Identify which cell holds the provided text, then report its [X, Y] central coordinate. 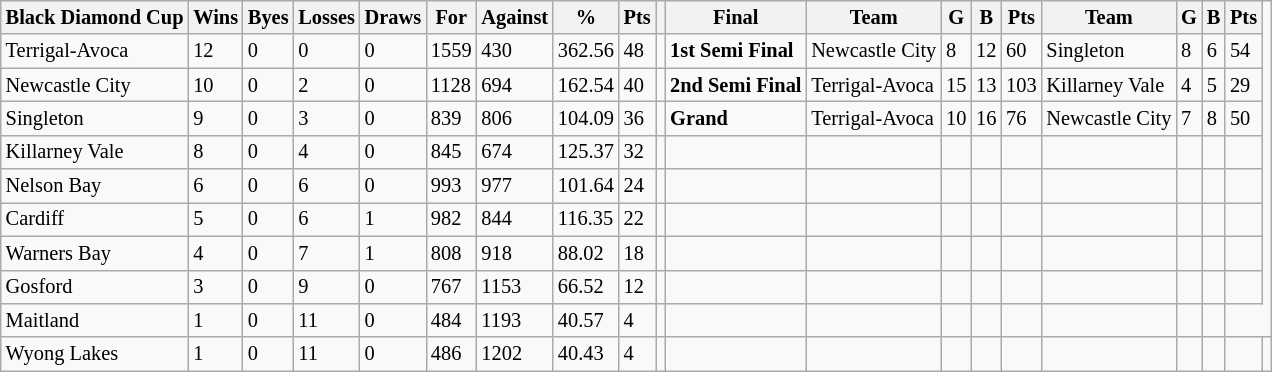
Grand [736, 118]
694 [514, 85]
29 [1244, 85]
Wins [216, 17]
Warners Bay [95, 253]
Final [736, 17]
54 [1244, 51]
22 [638, 219]
844 [514, 219]
Byes [268, 17]
162.54 [586, 85]
918 [514, 253]
1st Semi Final [736, 51]
50 [1244, 118]
40 [638, 85]
Cardiff [95, 219]
362.56 [586, 51]
13 [986, 85]
993 [451, 186]
16 [986, 118]
Losses [326, 17]
32 [638, 152]
808 [451, 253]
48 [638, 51]
486 [451, 354]
76 [1021, 118]
1193 [514, 320]
845 [451, 152]
767 [451, 287]
982 [451, 219]
Wyong Lakes [95, 354]
1202 [514, 354]
484 [451, 320]
Against [514, 17]
24 [638, 186]
125.37 [586, 152]
18 [638, 253]
66.52 [586, 287]
15 [956, 85]
Draws [393, 17]
1559 [451, 51]
674 [514, 152]
806 [514, 118]
430 [514, 51]
1153 [514, 287]
104.09 [586, 118]
36 [638, 118]
Nelson Bay [95, 186]
1128 [451, 85]
101.64 [586, 186]
2 [326, 85]
Black Diamond Cup [95, 17]
839 [451, 118]
60 [1021, 51]
40.43 [586, 354]
103 [1021, 85]
116.35 [586, 219]
88.02 [586, 253]
% [586, 17]
2nd Semi Final [736, 85]
Gosford [95, 287]
977 [514, 186]
Maitland [95, 320]
For [451, 17]
40.57 [586, 320]
